Extract the (X, Y) coordinate from the center of the cell holding the provided text.  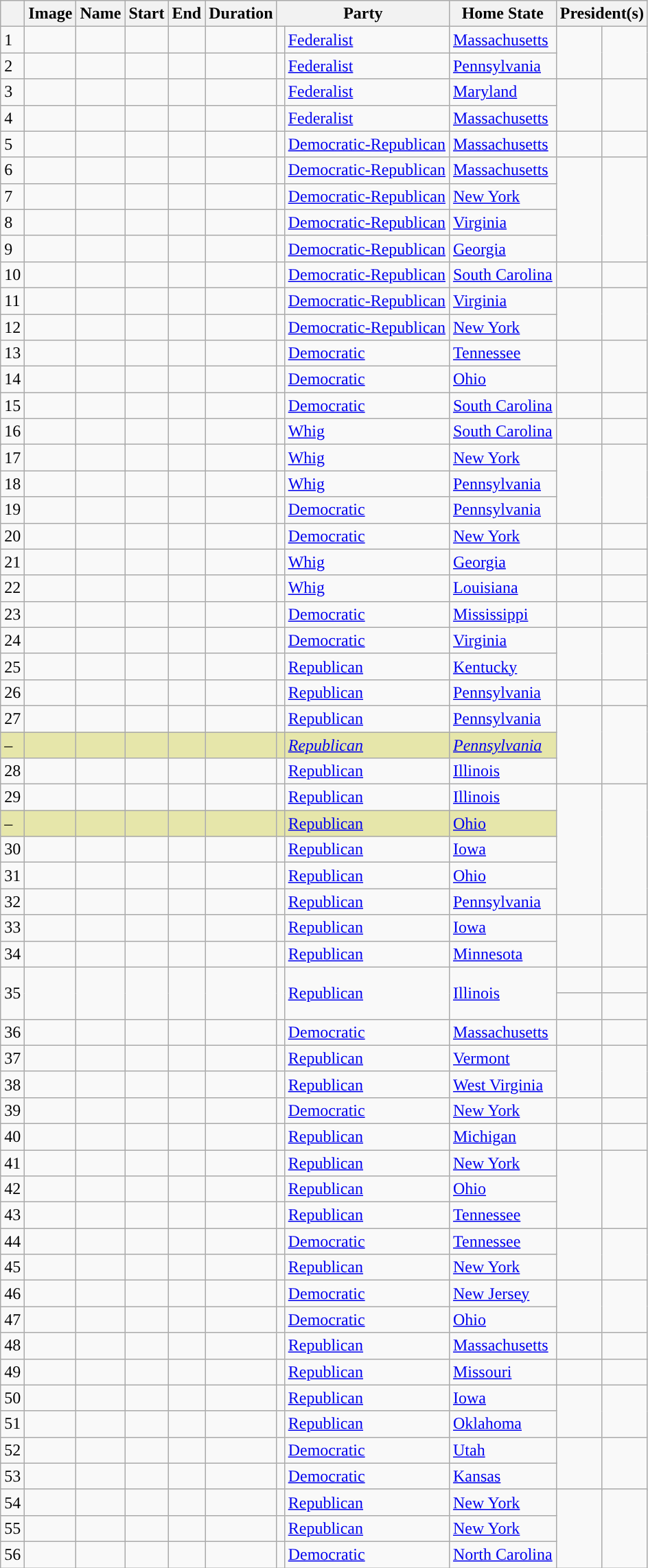
25 (12, 666)
Utah (502, 1450)
Kansas (502, 1476)
North Carolina (502, 1554)
48 (12, 1346)
Missouri (502, 1372)
45 (12, 1267)
56 (12, 1554)
New Jersey (502, 1294)
Maryland (502, 92)
11 (12, 301)
44 (12, 1241)
10 (12, 274)
15 (12, 406)
33 (12, 928)
32 (12, 902)
13 (12, 353)
8 (12, 222)
39 (12, 1110)
1 (12, 40)
18 (12, 484)
Oklahoma (502, 1424)
50 (12, 1398)
27 (12, 718)
37 (12, 1058)
Party (362, 14)
22 (12, 588)
36 (12, 1032)
Image (51, 14)
31 (12, 876)
23 (12, 614)
3 (12, 92)
49 (12, 1372)
30 (12, 850)
14 (12, 379)
Louisiana (502, 588)
42 (12, 1189)
West Virginia (502, 1084)
Minnesota (502, 954)
34 (12, 954)
47 (12, 1320)
Vermont (502, 1058)
51 (12, 1424)
Home State (502, 14)
54 (12, 1502)
52 (12, 1450)
38 (12, 1084)
4 (12, 118)
9 (12, 248)
Duration (241, 14)
7 (12, 196)
28 (12, 771)
16 (12, 432)
17 (12, 458)
35 (12, 993)
24 (12, 640)
55 (12, 1528)
Kentucky (502, 666)
President(s) (601, 14)
29 (12, 797)
Start (147, 14)
21 (12, 562)
Mississippi (502, 614)
40 (12, 1136)
20 (12, 536)
46 (12, 1294)
Michigan (502, 1136)
43 (12, 1215)
5 (12, 144)
12 (12, 327)
6 (12, 170)
19 (12, 510)
End (187, 14)
Name (100, 14)
53 (12, 1476)
41 (12, 1163)
26 (12, 692)
2 (12, 66)
